Detect which cell encompasses the target text, then output its (x, y) center coordinate. 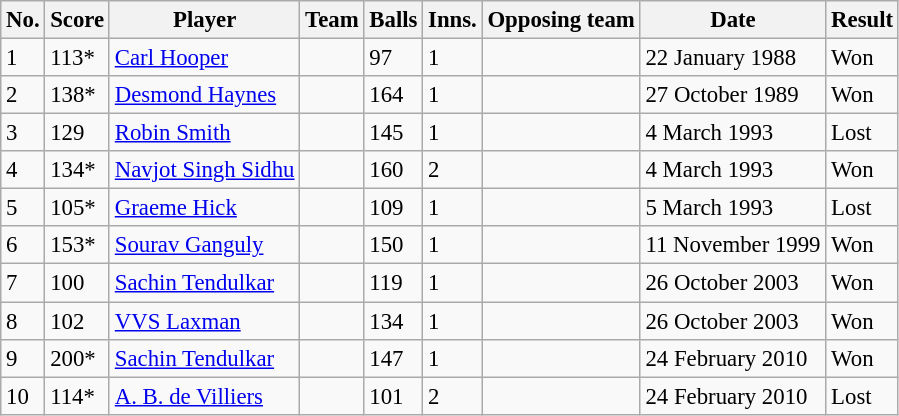
145 (394, 133)
22 January 1988 (733, 58)
113* (78, 58)
134 (394, 321)
Balls (394, 20)
109 (394, 208)
147 (394, 358)
Navjot Singh Sidhu (204, 170)
160 (394, 170)
101 (394, 396)
105* (78, 208)
119 (394, 283)
5 March 1993 (733, 208)
102 (78, 321)
Score (78, 20)
VVS Laxman (204, 321)
Robin Smith (204, 133)
8 (23, 321)
6 (23, 245)
129 (78, 133)
134* (78, 170)
164 (394, 95)
No. (23, 20)
Inns. (452, 20)
114* (78, 396)
10 (23, 396)
200* (78, 358)
Opposing team (561, 20)
Player (204, 20)
Sourav Ganguly (204, 245)
Desmond Haynes (204, 95)
4 (23, 170)
Graeme Hick (204, 208)
Carl Hooper (204, 58)
9 (23, 358)
150 (394, 245)
5 (23, 208)
97 (394, 58)
153* (78, 245)
Result (862, 20)
11 November 1999 (733, 245)
3 (23, 133)
100 (78, 283)
27 October 1989 (733, 95)
Team (332, 20)
7 (23, 283)
Date (733, 20)
138* (78, 95)
A. B. de Villiers (204, 396)
